Find where the given text appears and provide that cell's center as [X, Y] coordinate. 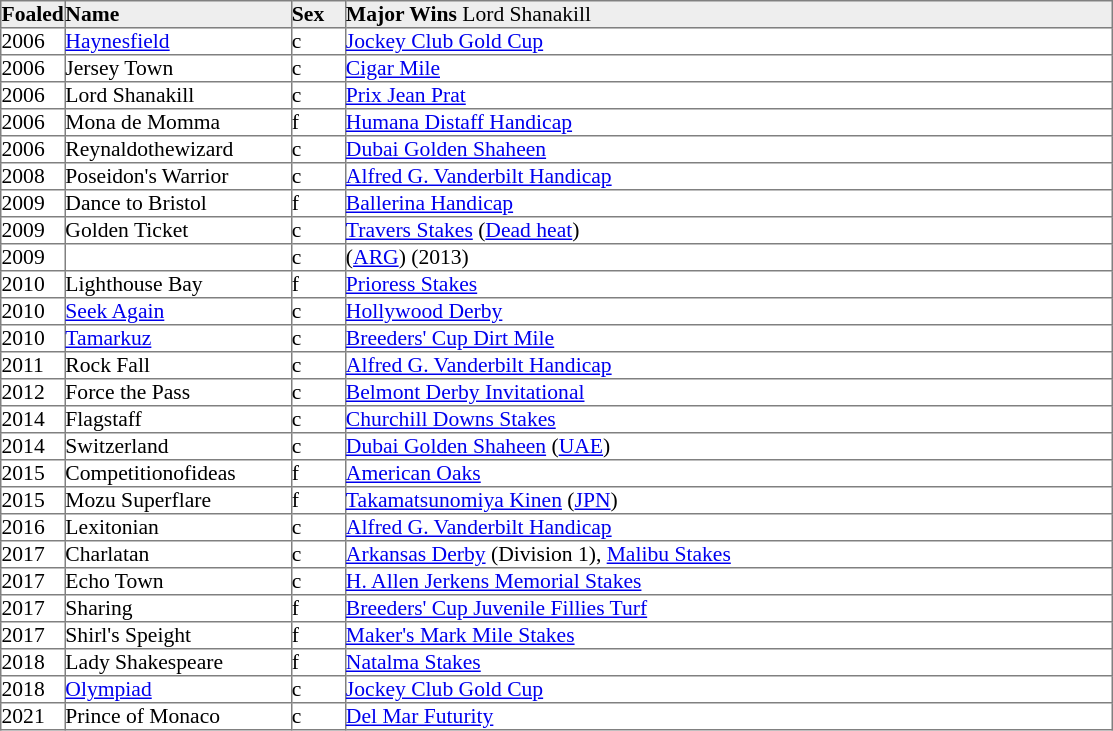
(ARG) (2013) [728, 258]
Sharing [178, 608]
Prince of Monaco [178, 716]
Dubai Golden Shaheen [728, 150]
Seek Again [178, 312]
2021 [33, 716]
Lady Shakespeare [178, 662]
Takamatsunomiya Kinen (JPN) [728, 500]
Breeders' Cup Juvenile Fillies Turf [728, 608]
Natalma Stakes [728, 662]
Breeders' Cup Dirt Mile [728, 338]
Churchill Downs Stakes [728, 420]
Reynaldothewizard [178, 150]
Maker's Mark Mile Stakes [728, 636]
Del Mar Futurity [728, 716]
2008 [33, 176]
Shirl's Speight [178, 636]
Ballerina Handicap [728, 204]
Tamarkuz [178, 338]
Prix Jean Prat [728, 96]
Cigar Mile [728, 68]
Switzerland [178, 446]
Sex [318, 14]
2011 [33, 366]
Belmont Derby Invitational [728, 392]
Haynesfield [178, 42]
Competitionofideas [178, 474]
Foaled [33, 14]
Major Wins Lord Shanakill [728, 14]
Flagstaff [178, 420]
Golden Ticket [178, 230]
Mozu Superflare [178, 500]
Rock Fall [178, 366]
Dubai Golden Shaheen (UAE) [728, 446]
Lexitonian [178, 528]
American Oaks [728, 474]
2016 [33, 528]
Prioress Stakes [728, 284]
Dance to Bristol [178, 204]
Lighthouse Bay [178, 284]
Mona de Momma [178, 122]
Charlatan [178, 554]
Poseidon's Warrior [178, 176]
Echo Town [178, 582]
Name [178, 14]
2012 [33, 392]
Humana Distaff Handicap [728, 122]
Jersey Town [178, 68]
Travers Stakes (Dead heat) [728, 230]
Hollywood Derby [728, 312]
Force the Pass [178, 392]
Lord Shanakill [178, 96]
Olympiad [178, 690]
H. Allen Jerkens Memorial Stakes [728, 582]
Arkansas Derby (Division 1), Malibu Stakes [728, 554]
